Provide the (x, y) coordinate of the cell's center where the given text is located.  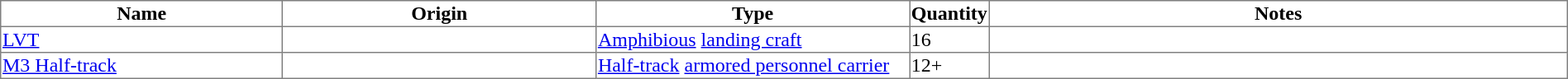
Quantity (949, 14)
Half-track armored personnel carrier (753, 66)
Notes (1279, 14)
M3 Half-track (142, 66)
Amphibious landing craft (753, 39)
Origin (440, 14)
LVT (142, 39)
Type (753, 14)
Name (142, 14)
12+ (949, 66)
16 (949, 39)
